Scan for the cell matching the given text and deliver its [x, y] coordinate at center. 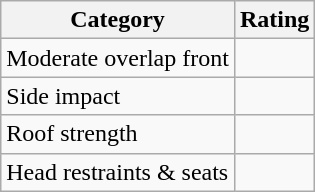
Head restraints & seats [118, 172]
Roof strength [118, 134]
Rating [274, 20]
Moderate overlap front [118, 58]
Category [118, 20]
Side impact [118, 96]
